Locate the cell with the specified text and output its (X, Y) center coordinate. 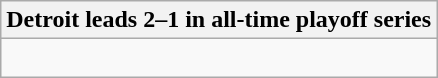
Detroit leads 2–1 in all-time playoff series (219, 20)
